Capture the cell that displays the provided text and extract its (x, y) central coordinate. 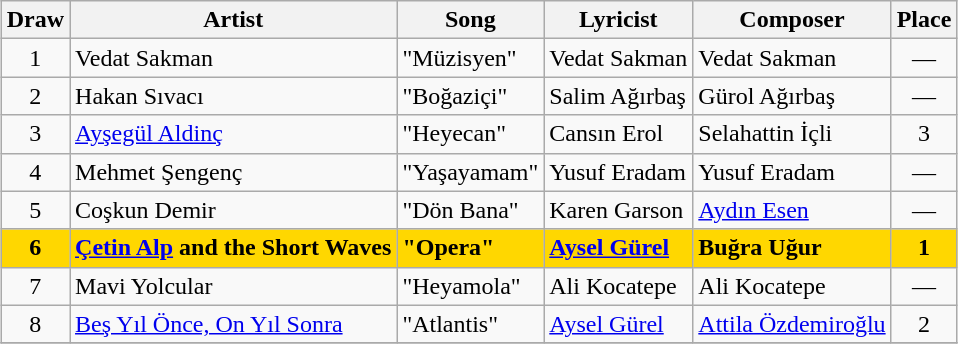
Coşkun Demir (234, 210)
"Dön Bana" (470, 210)
Beş Yıl Önce, On Yıl Sonra (234, 324)
"Müzisyen" (470, 58)
Composer (792, 20)
Salim Ağırbaş (618, 96)
Song (470, 20)
Karen Garson (618, 210)
Cansın Erol (618, 134)
"Opera" (470, 248)
"Yaşayamam" (470, 172)
Attila Özdemiroğlu (792, 324)
Selahattin İçli (792, 134)
Gürol Ağırbaş (792, 96)
"Heyecan" (470, 134)
Lyricist (618, 20)
Aydın Esen (792, 210)
6 (35, 248)
Mehmet Şengenç (234, 172)
Hakan Sıvacı (234, 96)
"Atlantis" (470, 324)
7 (35, 286)
Çetin Alp and the Short Waves (234, 248)
Draw (35, 20)
Ayşegül Aldinç (234, 134)
8 (35, 324)
5 (35, 210)
Buğra Uğur (792, 248)
Place (924, 20)
"Boğaziçi" (470, 96)
Mavi Yolcular (234, 286)
4 (35, 172)
"Heyamola" (470, 286)
Artist (234, 20)
